Identify which cell holds the provided text, then report its [x, y] central coordinate. 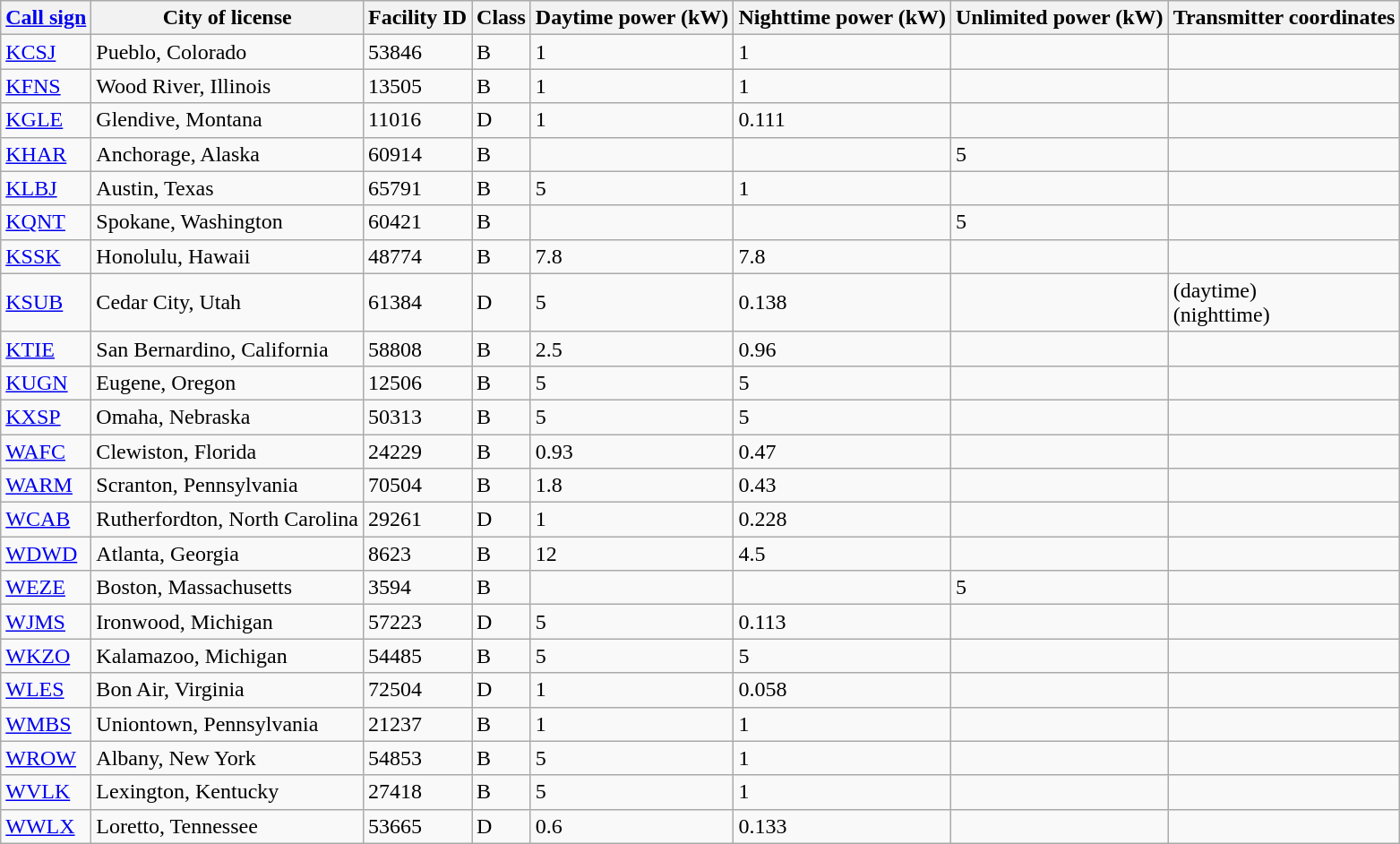
Clewiston, Florida [228, 451]
0.111 [842, 120]
Pueblo, Colorado [228, 52]
Lexington, Kentucky [228, 792]
KTIE [47, 349]
0.113 [842, 622]
1.8 [632, 486]
2.5 [632, 349]
12 [632, 554]
Kalamazoo, Michigan [228, 656]
12506 [417, 383]
KCSJ [47, 52]
4.5 [842, 554]
61384 [417, 303]
0.96 [842, 349]
57223 [417, 622]
0.138 [842, 303]
0.47 [842, 451]
Atlanta, Georgia [228, 554]
KSSK [47, 256]
Unlimited power (kW) [1061, 18]
WVLK [47, 792]
54485 [417, 656]
0.133 [842, 826]
72504 [417, 690]
58808 [417, 349]
50313 [417, 417]
3594 [417, 588]
Boston, Massachusetts [228, 588]
Cedar City, Utah [228, 303]
WMBS [47, 724]
53846 [417, 52]
Uniontown, Pennsylvania [228, 724]
8623 [417, 554]
Omaha, Nebraska [228, 417]
70504 [417, 486]
29261 [417, 520]
Transmitter coordinates [1284, 18]
(daytime) (nighttime) [1284, 303]
53665 [417, 826]
WLES [47, 690]
KHAR [47, 154]
60914 [417, 154]
KUGN [47, 383]
KGLE [47, 120]
13505 [417, 86]
KXSP [47, 417]
60421 [417, 222]
0.6 [632, 826]
Loretto, Tennessee [228, 826]
Rutherfordton, North Carolina [228, 520]
Spokane, Washington [228, 222]
21237 [417, 724]
0.93 [632, 451]
Facility ID [417, 18]
San Bernardino, California [228, 349]
0.228 [842, 520]
54853 [417, 758]
WROW [47, 758]
WEZE [47, 588]
WCAB [47, 520]
Albany, New York [228, 758]
0.058 [842, 690]
Glendive, Montana [228, 120]
WAFC [47, 451]
Scranton, Pennsylvania [228, 486]
WJMS [47, 622]
Daytime power (kW) [632, 18]
KFNS [47, 86]
Anchorage, Alaska [228, 154]
Austin, Texas [228, 188]
Honolulu, Hawaii [228, 256]
27418 [417, 792]
Class [502, 18]
Bon Air, Virginia [228, 690]
11016 [417, 120]
24229 [417, 451]
WWLX [47, 826]
WDWD [47, 554]
City of license [228, 18]
KLBJ [47, 188]
KQNT [47, 222]
Ironwood, Michigan [228, 622]
0.43 [842, 486]
WKZO [47, 656]
WARM [47, 486]
48774 [417, 256]
Call sign [47, 18]
Nighttime power (kW) [842, 18]
Wood River, Illinois [228, 86]
Eugene, Oregon [228, 383]
KSUB [47, 303]
65791 [417, 188]
